Pinpoint the cell where the given text exists, returning its (X, Y) midpoint coordinate. 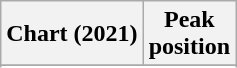
Peakposition (189, 34)
Chart (2021) (72, 34)
